Locate the cell with the specified text and output its [X, Y] center coordinate. 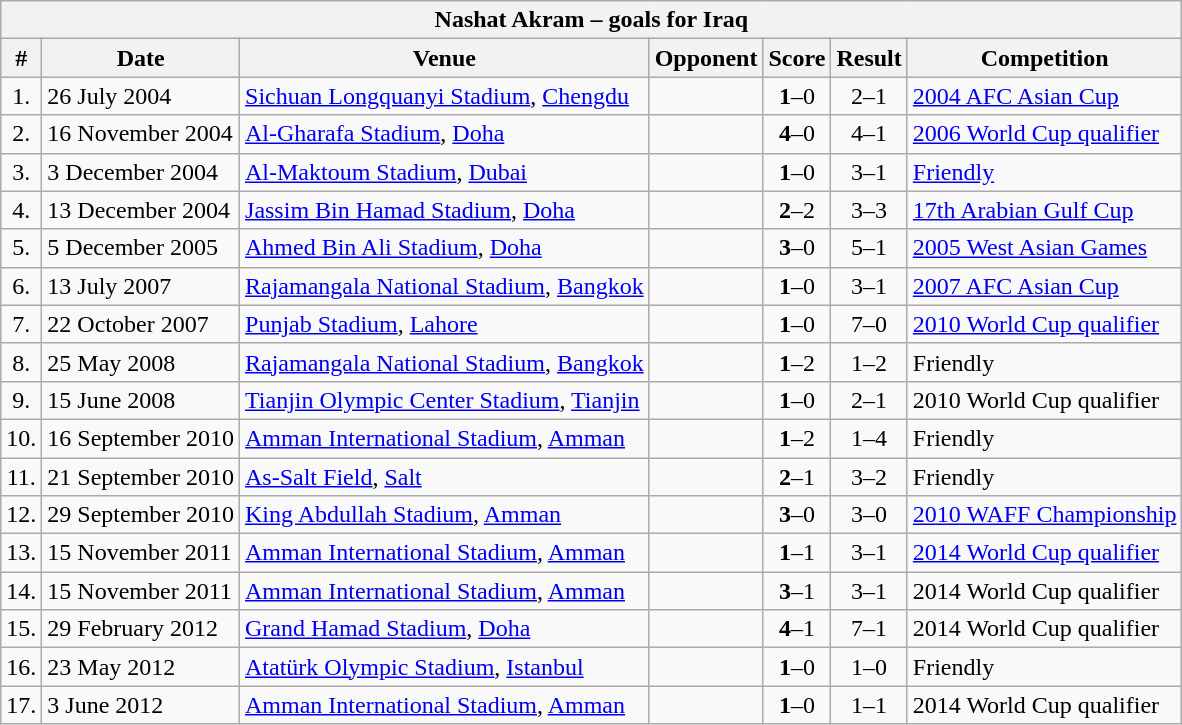
5 December 2005 [141, 248]
1–4 [869, 438]
6. [22, 286]
13 December 2004 [141, 210]
3. [22, 172]
17th Arabian Gulf Cup [1044, 210]
Al-Gharafa Stadium, Doha [445, 134]
16 September 2010 [141, 438]
3 December 2004 [141, 172]
3 June 2012 [141, 705]
23 May 2012 [141, 667]
29 February 2012 [141, 629]
Nashat Akram – goals for Iraq [592, 20]
5–1 [869, 248]
As-Salt Field, Salt [445, 477]
2010 WAFF Championship [1044, 515]
Jassim Bin Hamad Stadium, Doha [445, 210]
15 June 2008 [141, 400]
Grand Hamad Stadium, Doha [445, 629]
Date [141, 58]
7–1 [869, 629]
2. [22, 134]
Punjab Stadium, Lahore [445, 324]
2004 AFC Asian Cup [1044, 96]
7. [22, 324]
2005 West Asian Games [1044, 248]
4–0 [797, 134]
26 July 2004 [141, 96]
13. [22, 553]
17. [22, 705]
21 September 2010 [141, 477]
3–3 [869, 210]
Score [797, 58]
3–2 [869, 477]
10. [22, 438]
Sichuan Longquanyi Stadium, Chengdu [445, 96]
25 May 2008 [141, 362]
2007 AFC Asian Cup [1044, 286]
22 October 2007 [141, 324]
14. [22, 591]
2–2 [797, 210]
Atatürk Olympic Stadium, Istanbul [445, 667]
Opponent [706, 58]
# [22, 58]
7–0 [869, 324]
4. [22, 210]
15. [22, 629]
11. [22, 477]
5. [22, 248]
12. [22, 515]
16 November 2004 [141, 134]
29 September 2010 [141, 515]
Venue [445, 58]
Competition [1044, 58]
1. [22, 96]
King Abdullah Stadium, Amman [445, 515]
16. [22, 667]
Ahmed Bin Ali Stadium, Doha [445, 248]
13 July 2007 [141, 286]
Result [869, 58]
Tianjin Olympic Center Stadium, Tianjin [445, 400]
2006 World Cup qualifier [1044, 134]
Al-Maktoum Stadium, Dubai [445, 172]
9. [22, 400]
8. [22, 362]
